Provide the (x, y) coordinate of the cell's center where the given text is located.  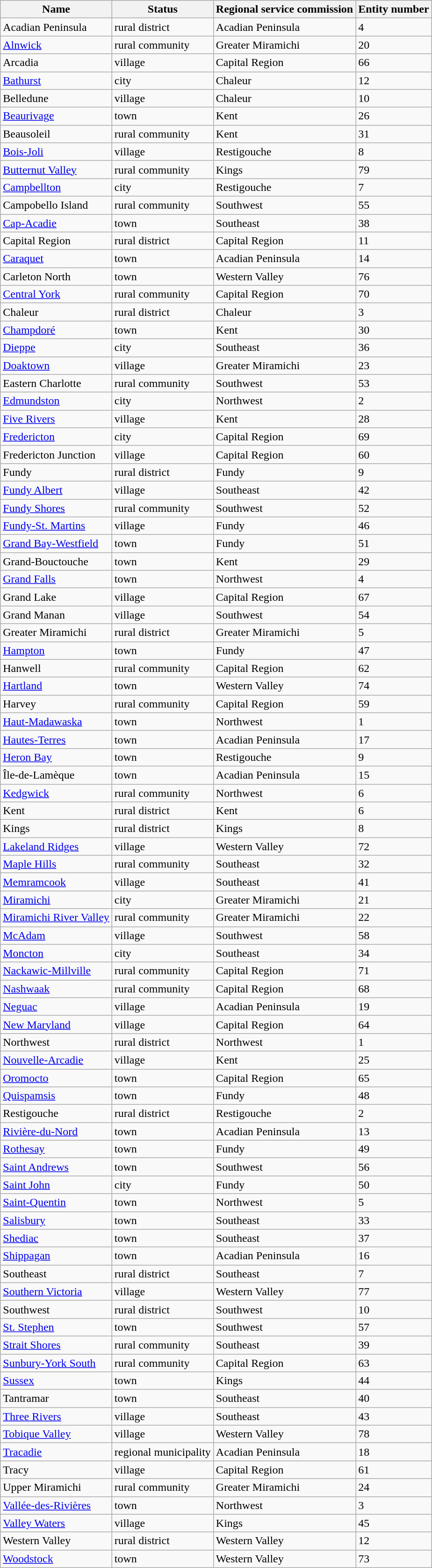
Maple Hills (56, 864)
58 (394, 935)
Five Rivers (56, 419)
63 (394, 1363)
Haut-Madawaska (56, 722)
73 (394, 1559)
Status (163, 9)
Miramichi River Valley (56, 918)
45 (394, 1523)
60 (394, 454)
Entity number (394, 9)
Oromocto (56, 1078)
21 (394, 900)
Campobello Island (56, 205)
Shediac (56, 1238)
Fundy Albert (56, 490)
26 (394, 116)
Alnwick (56, 45)
Fundy-St. Martins (56, 526)
regional municipality (163, 1452)
42 (394, 490)
Regional service commission (284, 9)
29 (394, 562)
32 (394, 864)
57 (394, 1327)
Tantramar (56, 1399)
31 (394, 134)
Bois-Joli (56, 152)
33 (394, 1220)
Hartland (56, 686)
Southern Victoria (56, 1291)
44 (394, 1381)
78 (394, 1434)
Central York (56, 294)
Cap-Acadie (56, 223)
Grand Lake (56, 597)
Bathurst (56, 80)
Tracadie (56, 1452)
Grand Falls (56, 579)
11 (394, 241)
Hautes-Terres (56, 739)
Champdoré (56, 330)
Belledune (56, 98)
Carleton North (56, 277)
72 (394, 846)
Hampton (56, 650)
55 (394, 205)
Hanwell (56, 668)
Caraquet (56, 259)
68 (394, 989)
Rivière-du-Nord (56, 1131)
Sussex (56, 1381)
13 (394, 1131)
Grand Manan (56, 615)
66 (394, 63)
Beausoleil (56, 134)
Name (56, 9)
50 (394, 1185)
Fredericton Junction (56, 454)
16 (394, 1256)
Neguac (56, 1006)
Upper Miramichi (56, 1488)
25 (394, 1060)
Fundy Shores (56, 508)
Tobique Valley (56, 1434)
46 (394, 526)
43 (394, 1416)
Lakeland Ridges (56, 846)
Vallée-des-Rivières (56, 1505)
37 (394, 1238)
61 (394, 1470)
53 (394, 383)
65 (394, 1078)
McAdam (56, 935)
Kedgwick (56, 793)
Shippagan (56, 1256)
Saint John (56, 1185)
Arcadia (56, 63)
40 (394, 1399)
48 (394, 1096)
Doaktown (56, 365)
Saint Andrews (56, 1167)
Salisbury (56, 1220)
36 (394, 348)
41 (394, 882)
51 (394, 544)
22 (394, 918)
70 (394, 294)
17 (394, 739)
77 (394, 1291)
56 (394, 1167)
59 (394, 704)
Sunbury-York South (56, 1363)
38 (394, 223)
Woodstock (56, 1559)
Miramichi (56, 900)
Edmundston (56, 401)
15 (394, 775)
Campbellton (56, 187)
Valley Waters (56, 1523)
Saint-Quentin (56, 1203)
14 (394, 259)
76 (394, 277)
Nashwaak (56, 989)
Heron Bay (56, 757)
Harvey (56, 704)
47 (394, 650)
Grand Bay-Westfield (56, 544)
62 (394, 668)
New Maryland (56, 1024)
Île-de-Lamèque (56, 775)
52 (394, 508)
Eastern Charlotte (56, 383)
69 (394, 437)
Beaurivage (56, 116)
19 (394, 1006)
24 (394, 1488)
23 (394, 365)
30 (394, 330)
Moncton (56, 953)
54 (394, 615)
Memramcook (56, 882)
Grand-Bouctouche (56, 562)
Quispamsis (56, 1096)
Strait Shores (56, 1345)
St. Stephen (56, 1327)
Dieppe (56, 348)
18 (394, 1452)
28 (394, 419)
Nouvelle-Arcadie (56, 1060)
20 (394, 45)
74 (394, 686)
Fredericton (56, 437)
71 (394, 971)
Tracy (56, 1470)
Rothesay (56, 1149)
Butternut Valley (56, 169)
39 (394, 1345)
49 (394, 1149)
64 (394, 1024)
34 (394, 953)
Nackawic-Millville (56, 971)
Three Rivers (56, 1416)
67 (394, 597)
79 (394, 169)
